Output the (X, Y) coordinate of the center of the cell containing the given text.  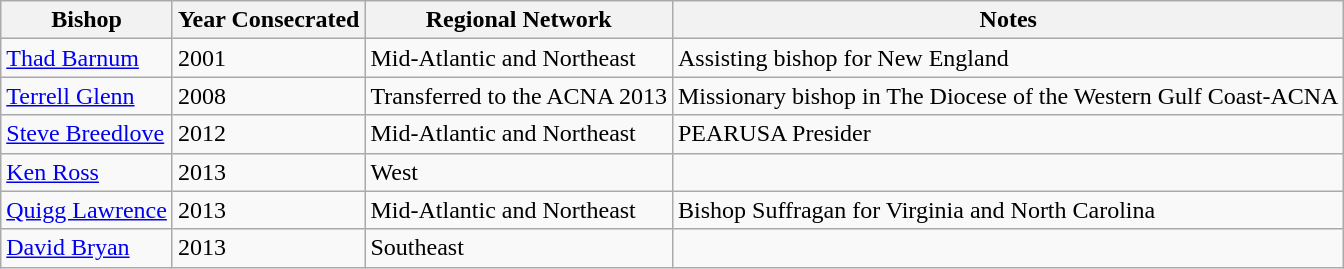
David Bryan (87, 248)
Regional Network (519, 20)
PEARUSA Presider (1008, 134)
Assisting bishop for New England (1008, 58)
2012 (268, 134)
Missionary bishop in The Diocese of the Western Gulf Coast-ACNA (1008, 96)
2001 (268, 58)
2008 (268, 96)
Southeast (519, 248)
Bishop Suffragan for Virginia and North Carolina (1008, 210)
Notes (1008, 20)
Thad Barnum (87, 58)
Year Consecrated (268, 20)
Bishop (87, 20)
Steve Breedlove (87, 134)
West (519, 172)
Transferred to the ACNA 2013 (519, 96)
Ken Ross (87, 172)
Quigg Lawrence (87, 210)
Terrell Glenn (87, 96)
